Return (x, y) of the center of cell containing provided text 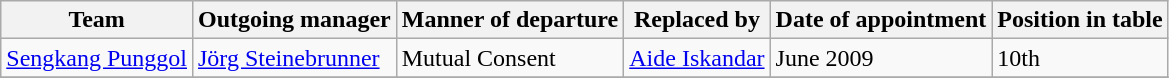
Mutual Consent (510, 58)
Aide Iskandar (697, 58)
Date of appointment (881, 20)
Replaced by (697, 20)
10th (1080, 58)
Sengkang Punggol (97, 58)
Team (97, 20)
Manner of departure (510, 20)
June 2009 (881, 58)
Jörg Steinebrunner (294, 58)
Outgoing manager (294, 20)
Position in table (1080, 20)
